Determine the [X, Y] coordinate at the center of the cell enclosing the given text.  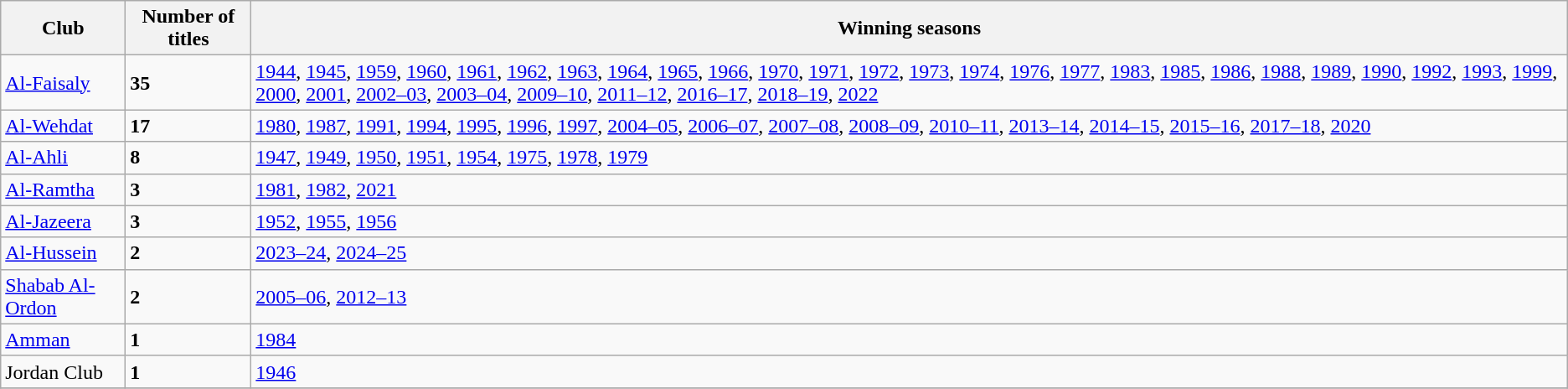
Al-Ahli [64, 158]
Al-Wehdat [64, 126]
Club [64, 29]
Shabab Al-Ordon [64, 297]
1947, 1949, 1950, 1951, 1954, 1975, 1978, 1979 [910, 158]
17 [188, 126]
8 [188, 158]
Al-Faisaly [64, 82]
2005–06, 2012–13 [910, 297]
1952, 1955, 1956 [910, 221]
1984 [910, 340]
1981, 1982, 2021 [910, 189]
Al-Hussein [64, 253]
Amman [64, 340]
Winning seasons [910, 29]
Jordan Club [64, 371]
Al-Jazeera [64, 221]
35 [188, 82]
Al-Ramtha [64, 189]
1980, 1987, 1991, 1994, 1995, 1996, 1997, 2004–05, 2006–07, 2007–08, 2008–09, 2010–11, 2013–14, 2014–15, 2015–16, 2017–18, 2020 [910, 126]
Number of titles [188, 29]
2023–24, 2024–25 [910, 253]
1946 [910, 371]
